Identify which cell holds the provided text, then report its [X, Y] central coordinate. 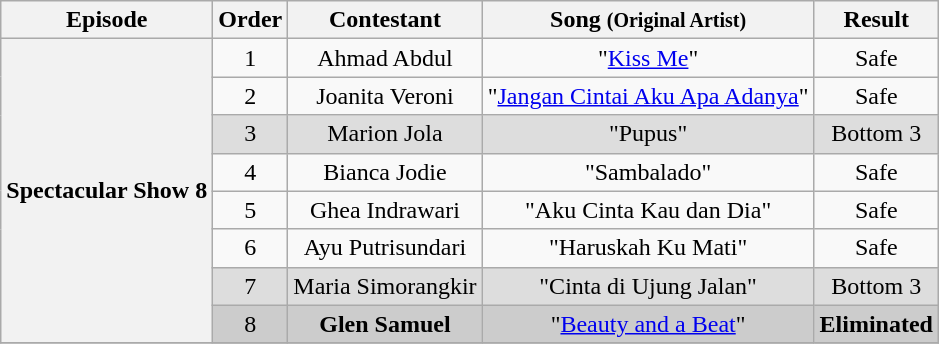
Bianca Jodie [385, 172]
1 [250, 58]
Maria Simorangkir [385, 286]
"Aku Cinta Kau dan Dia" [648, 210]
Song (Original Artist) [648, 20]
"Pupus" [648, 134]
7 [250, 286]
Order [250, 20]
Spectacular Show 8 [107, 191]
Ahmad Abdul [385, 58]
Joanita Veroni [385, 96]
Ayu Putrisundari [385, 248]
4 [250, 172]
3 [250, 134]
"Kiss Me" [648, 58]
Eliminated [876, 324]
Ghea Indrawari [385, 210]
"Beauty and a Beat" [648, 324]
Result [876, 20]
"Cinta di Ujung Jalan" [648, 286]
2 [250, 96]
"Jangan Cintai Aku Apa Adanya" [648, 96]
Contestant [385, 20]
5 [250, 210]
"Sambalado" [648, 172]
Episode [107, 20]
6 [250, 248]
Marion Jola [385, 134]
"Haruskah Ku Mati" [648, 248]
Glen Samuel [385, 324]
8 [250, 324]
